Return [X, Y] of the center of cell containing provided text 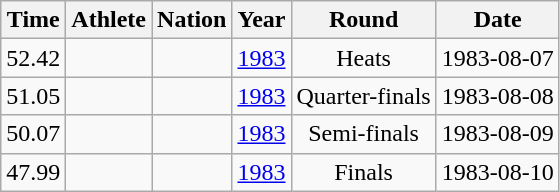
Round [364, 20]
Athlete [109, 20]
Heats [364, 58]
52.42 [34, 58]
50.07 [34, 134]
Finals [364, 172]
1983-08-09 [498, 134]
Date [498, 20]
1983-08-10 [498, 172]
47.99 [34, 172]
Quarter-finals [364, 96]
51.05 [34, 96]
1983-08-07 [498, 58]
1983-08-08 [498, 96]
Nation [192, 20]
Time [34, 20]
Semi-finals [364, 134]
Year [262, 20]
